Pinpoint the cell where the given text exists, returning its (X, Y) midpoint coordinate. 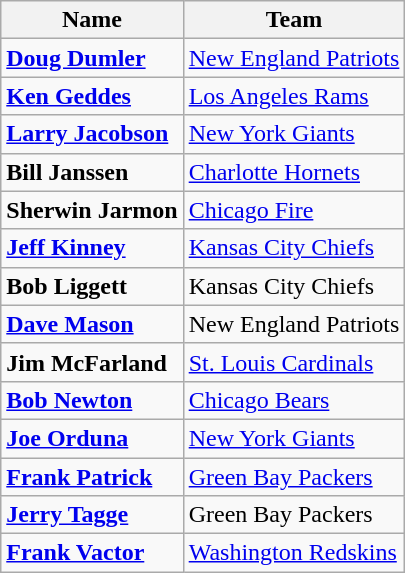
Frank Patrick (92, 477)
Jeff Kinney (92, 248)
Larry Jacobson (92, 134)
Ken Geddes (92, 96)
Charlotte Hornets (294, 172)
Washington Redskins (294, 553)
Bob Liggett (92, 286)
Los Angeles Rams (294, 96)
Team (294, 20)
Doug Dumler (92, 58)
Sherwin Jarmon (92, 210)
Jim McFarland (92, 362)
Joe Orduna (92, 438)
Bob Newton (92, 400)
Bill Janssen (92, 172)
Jerry Tagge (92, 515)
Frank Vactor (92, 553)
Chicago Fire (294, 210)
Chicago Bears (294, 400)
St. Louis Cardinals (294, 362)
Dave Mason (92, 324)
Name (92, 20)
